Find where the given text appears and provide that cell's center as [X, Y] coordinate. 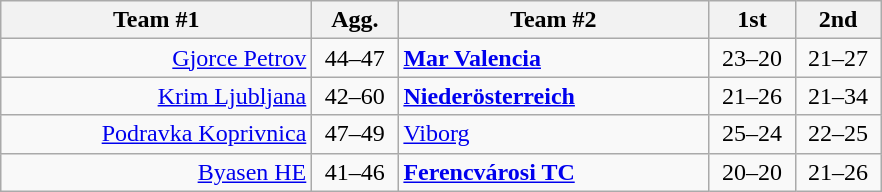
1st [752, 20]
Agg. [355, 20]
21–34 [838, 96]
Gjorce Petrov [156, 58]
44–47 [355, 58]
Mar Valencia [554, 58]
25–24 [752, 134]
Podravka Koprivnica [156, 134]
22–25 [838, 134]
20–20 [752, 172]
Krim Ljubljana [156, 96]
Ferencvárosi TC [554, 172]
Team #2 [554, 20]
23–20 [752, 58]
Niederösterreich [554, 96]
47–49 [355, 134]
Byasen HE [156, 172]
Team #1 [156, 20]
42–60 [355, 96]
21–27 [838, 58]
41–46 [355, 172]
2nd [838, 20]
Viborg [554, 134]
